Determine the (x, y) coordinate at the center of the cell enclosing the given text.  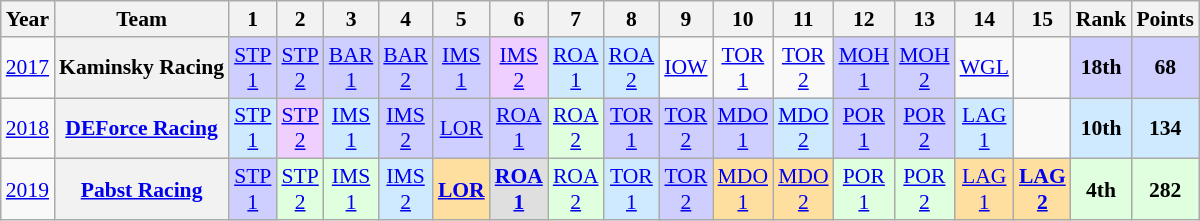
Points (1165, 19)
3 (352, 19)
10 (744, 19)
13 (924, 19)
12 (864, 19)
BAR2 (406, 68)
18th (1102, 68)
Year (28, 19)
LAG2 (1042, 190)
134 (1165, 128)
Pabst Racing (142, 190)
68 (1165, 68)
DEForce Racing (142, 128)
2017 (28, 68)
15 (1042, 19)
Rank (1102, 19)
4 (406, 19)
BAR1 (352, 68)
4th (1102, 190)
5 (462, 19)
6 (519, 19)
Kaminsky Racing (142, 68)
MOH2 (924, 68)
282 (1165, 190)
8 (632, 19)
11 (804, 19)
2019 (28, 190)
14 (984, 19)
2018 (28, 128)
WGL (984, 68)
2 (300, 19)
10th (1102, 128)
IOW (686, 68)
Team (142, 19)
7 (576, 19)
MOH1 (864, 68)
9 (686, 19)
1 (252, 19)
